Determine the [X, Y] coordinate at the center of the cell enclosing the given text.  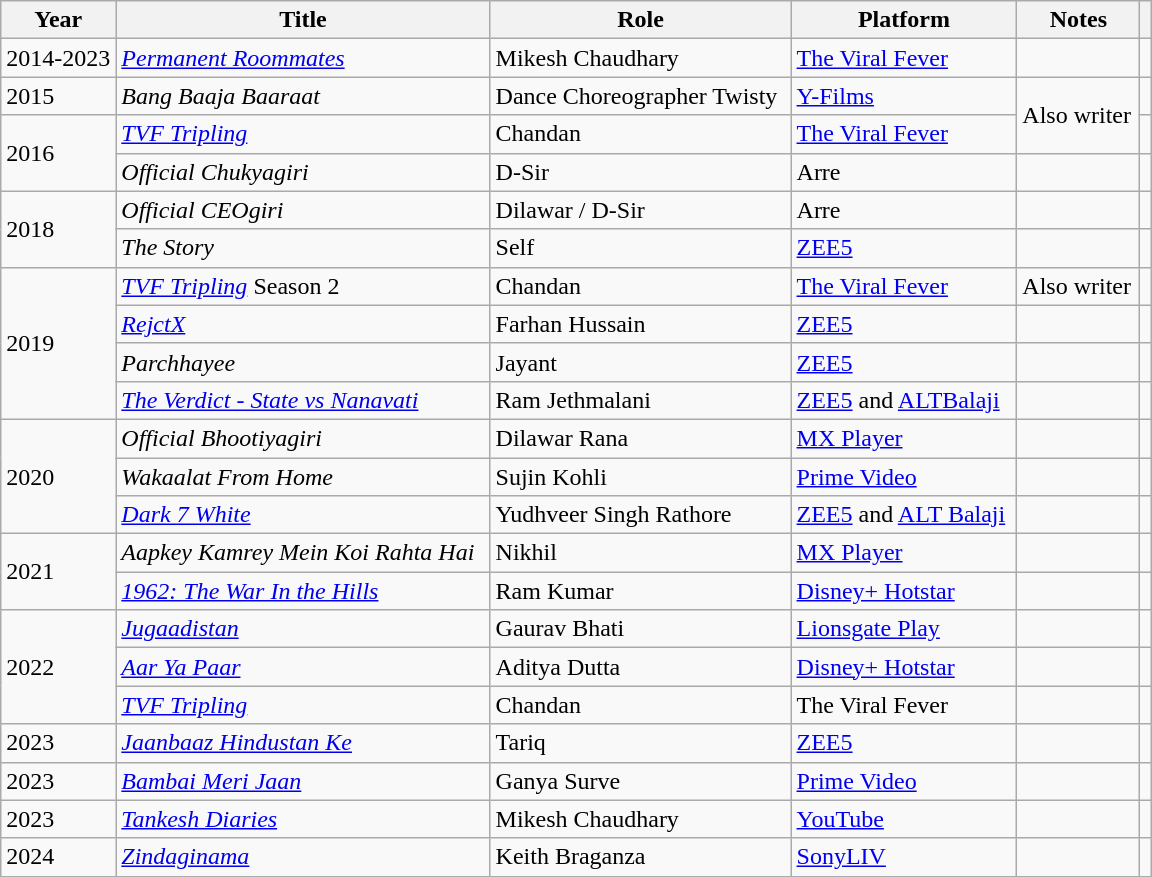
Tariq [640, 743]
Role [640, 20]
Bang Baaja Baaraat [303, 96]
2024 [58, 857]
Zindaginama [303, 857]
Jugaadistan [303, 629]
Ram Jethmalani [640, 400]
Wakaalat From Home [303, 477]
Title [303, 20]
Ram Kumar [640, 591]
Self [640, 248]
2019 [58, 343]
Lionsgate Play [904, 629]
2016 [58, 153]
Dance Choreographer Twisty [640, 96]
The Story [303, 248]
Dilawar Rana [640, 438]
ZEE5 and ALT Balaji [904, 515]
Aditya Dutta [640, 667]
The Verdict - State vs Nanavati [303, 400]
Sujin Kohli [640, 477]
Official Chukyagiri [303, 172]
Dilawar / D-Sir [640, 210]
Aapkey Kamrey Mein Koi Rahta Hai [303, 553]
Official Bhootiyagiri [303, 438]
D-Sir [640, 172]
Parchhayee [303, 362]
Year [58, 20]
Dark 7 White [303, 515]
Farhan Hussain [640, 324]
Bambai Meri Jaan [303, 781]
Tankesh Diaries [303, 819]
2018 [58, 229]
Platform [904, 20]
TVF Tripling Season 2 [303, 286]
Official CEOgiri [303, 210]
Jaanbaaz Hindustan Ke [303, 743]
Ganya Surve [640, 781]
2014-2023 [58, 58]
Y-Films [904, 96]
2021 [58, 572]
1962: The War In the Hills [303, 591]
2020 [58, 476]
Jayant [640, 362]
Notes [1078, 20]
ZEE5 and ALTBalaji [904, 400]
Yudhveer Singh Rathore [640, 515]
Aar Ya Paar [303, 667]
2015 [58, 96]
SonyLIV [904, 857]
RejctX [303, 324]
Permanent Roommates [303, 58]
Gaurav Bhati [640, 629]
YouTube [904, 819]
2022 [58, 667]
Nikhil [640, 553]
Keith Braganza [640, 857]
